Detect which cell encompasses the target text, then output its (X, Y) center coordinate. 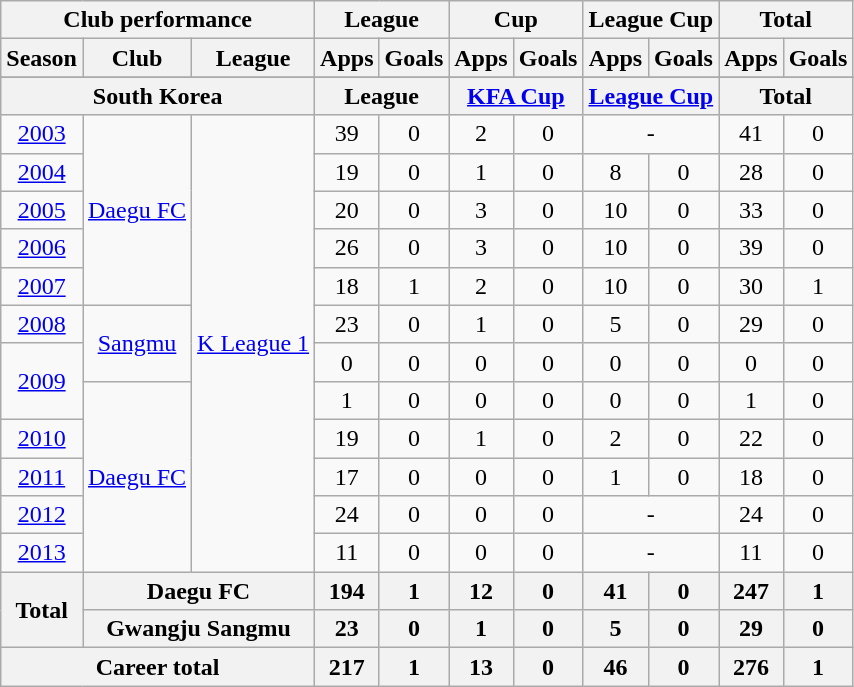
2011 (42, 477)
22 (751, 438)
247 (751, 591)
194 (347, 591)
2010 (42, 438)
Gwangju Sangmu (198, 629)
K League 1 (254, 344)
2003 (42, 134)
KFA Cup (516, 96)
276 (751, 667)
12 (481, 591)
Club (136, 58)
2008 (42, 324)
2004 (42, 172)
Sangmu (136, 343)
Club performance (158, 20)
2007 (42, 286)
30 (751, 286)
28 (751, 172)
8 (616, 172)
20 (347, 210)
2012 (42, 515)
Career total (158, 667)
South Korea (158, 96)
33 (751, 210)
Season (42, 58)
2013 (42, 553)
217 (347, 667)
17 (347, 477)
2009 (42, 381)
2006 (42, 248)
2005 (42, 210)
46 (616, 667)
Cup (516, 20)
13 (481, 667)
26 (347, 248)
